Provide the [x, y] coordinate of the cell's center where the given text is located.  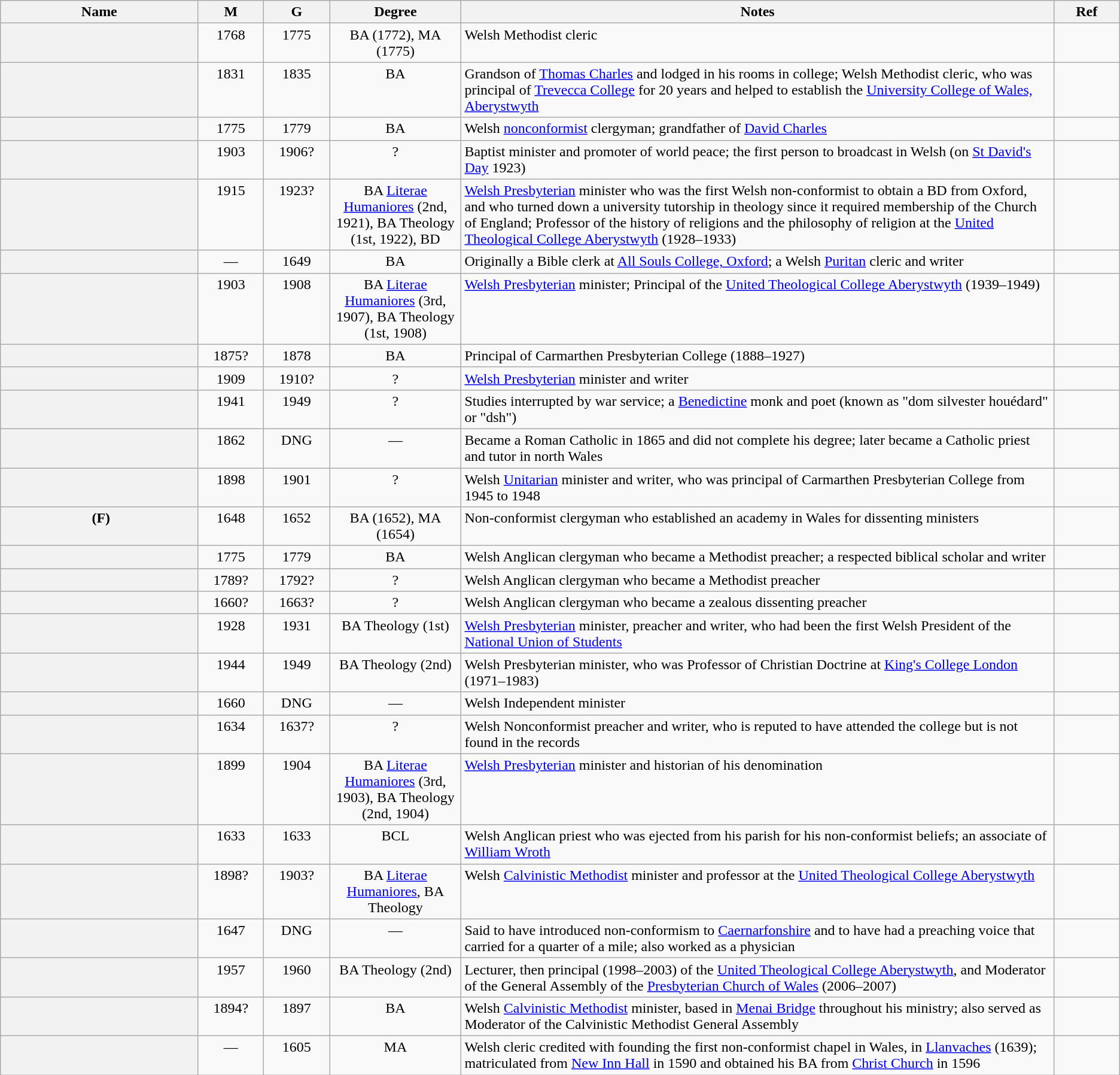
MA [395, 1055]
1660? [231, 603]
1941 [231, 409]
1647 [231, 939]
BA (1652), MA (1654) [395, 527]
1908 [297, 309]
1835 [297, 90]
Became a Roman Catholic in 1865 and did not complete his degree; later became a Catholic priest and tutor in north Wales [757, 448]
1904 [297, 789]
Welsh Presbyterian minister; Principal of the United Theological College Aberystwyth (1939–1949) [757, 309]
1862 [231, 448]
1634 [231, 734]
1652 [297, 527]
(F) [99, 527]
Welsh nonconformist clergyman; grandfather of David Charles [757, 129]
1899 [231, 789]
1910? [297, 378]
Welsh Anglican clergyman who became a Methodist preacher [757, 580]
1831 [231, 90]
1898? [231, 891]
1923? [297, 214]
1960 [297, 977]
1906? [297, 159]
Welsh Anglican priest who was ejected from his parish for his non-conformist beliefs; an associate of William Wroth [757, 844]
1637? [297, 734]
1663? [297, 603]
1792? [297, 580]
1649 [297, 262]
Welsh Independent minister [757, 703]
1875? [231, 356]
Notes [757, 12]
Welsh Presbyterian minister, preacher and writer, who had been the first Welsh President of the National Union of Students [757, 633]
Ref [1086, 12]
Welsh Anglican clergyman who became a Methodist preacher; a respected biblical scholar and writer [757, 557]
Welsh Presbyterian minister, who was Professor of Christian Doctrine at King's College London (1971–1983) [757, 673]
Welsh Anglican clergyman who became a zealous dissenting preacher [757, 603]
Name [99, 12]
BA Literae Humaniores (2nd, 1921), BA Theology (1st, 1922), BD [395, 214]
1898 [231, 487]
BA Literae Humaniores, BA Theology [395, 891]
1648 [231, 527]
Welsh Unitarian minister and writer, who was principal of Carmarthen Presbyterian College from 1945 to 1948 [757, 487]
1660 [231, 703]
1605 [297, 1055]
M [231, 12]
1957 [231, 977]
1915 [231, 214]
1944 [231, 673]
Studies interrupted by war service; a Benedictine monk and poet (known as "dom silvester houédard" or "dsh") [757, 409]
1931 [297, 633]
Welsh Presbyterian minister and writer [757, 378]
1768 [231, 43]
Degree [395, 12]
G [297, 12]
1901 [297, 487]
1909 [231, 378]
1928 [231, 633]
1789? [231, 580]
BA Literae Humaniores (3rd, 1903), BA Theology (2nd, 1904) [395, 789]
Welsh Methodist cleric [757, 43]
Welsh Nonconformist preacher and writer, who is reputed to have attended the college but is not found in the records [757, 734]
Originally a Bible clerk at All Souls College, Oxford; a Welsh Puritan cleric and writer [757, 262]
Welsh Calvinistic Methodist minister and professor at the United Theological College Aberystwyth [757, 891]
Baptist minister and promoter of world peace; the first person to broadcast in Welsh (on St David's Day 1923) [757, 159]
BA (1772), MA (1775) [395, 43]
1878 [297, 356]
Welsh Presbyterian minister and historian of his denomination [757, 789]
Non-conformist clergyman who established an academy in Wales for dissenting ministers [757, 527]
Principal of Carmarthen Presbyterian College (1888–1927) [757, 356]
1897 [297, 1016]
BA Literae Humaniores (3rd, 1907), BA Theology (1st, 1908) [395, 309]
1903? [297, 891]
BCL [395, 844]
BA Theology (1st) [395, 633]
1894? [231, 1016]
